Output the [X, Y] coordinate of the center of the cell containing the given text.  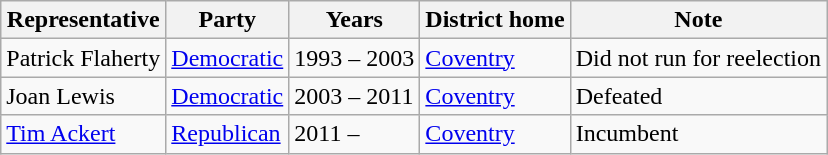
Party [228, 20]
Years [354, 20]
Joan Lewis [84, 96]
Defeated [698, 96]
Tim Ackert [84, 134]
Did not run for reelection [698, 58]
1993 – 2003 [354, 58]
Patrick Flaherty [84, 58]
2011 – [354, 134]
District home [495, 20]
Representative [84, 20]
Republican [228, 134]
Note [698, 20]
2003 – 2011 [354, 96]
Incumbent [698, 134]
